Detect which cell encompasses the target text, then output its [x, y] center coordinate. 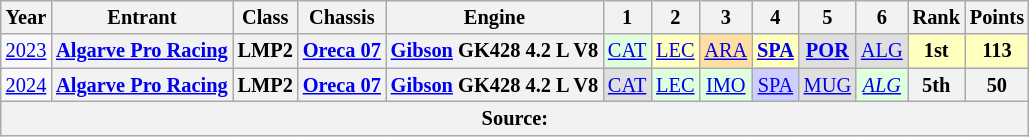
MUG [828, 85]
50 [997, 85]
5 [828, 17]
1 [627, 17]
6 [882, 17]
Engine [494, 17]
4 [776, 17]
Class [266, 17]
Points [997, 17]
5th [936, 85]
113 [997, 51]
Entrant [142, 17]
1st [936, 51]
Year [26, 17]
2 [675, 17]
2023 [26, 51]
POR [828, 51]
Rank [936, 17]
3 [726, 17]
2024 [26, 85]
Source: [515, 118]
ARA [726, 51]
IMO [726, 85]
Chassis [342, 17]
